Scan for the cell matching the given text and deliver its (X, Y) coordinate at center. 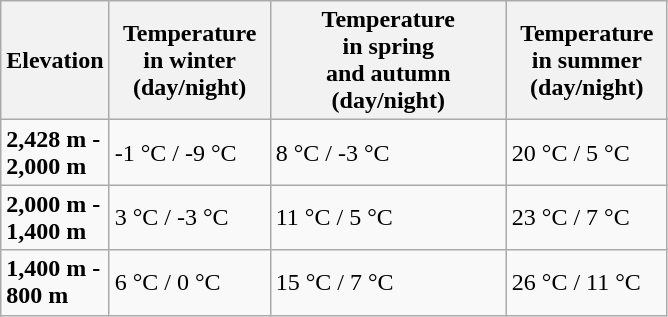
6 °C / 0 °C (190, 282)
Temperaturein summer(day/night) (586, 60)
-1 °C / -9 °C (190, 152)
20 °C / 5 °C (586, 152)
1,400 m - 800 m (55, 282)
2,000 m - 1,400 m (55, 218)
15 °C / 7 °C (388, 282)
3 °C / -3 °C (190, 218)
23 °C / 7 °C (586, 218)
Temperaturein winter(day/night) (190, 60)
Temperaturein springand autumn(day/night) (388, 60)
2,428 m - 2,000 m (55, 152)
26 °C / 11 °C (586, 282)
Elevation (55, 60)
8 °C / -3 °C (388, 152)
11 °C / 5 °C (388, 218)
